Return the [X, Y] coordinate for the center point of the cell that contains the specified text.  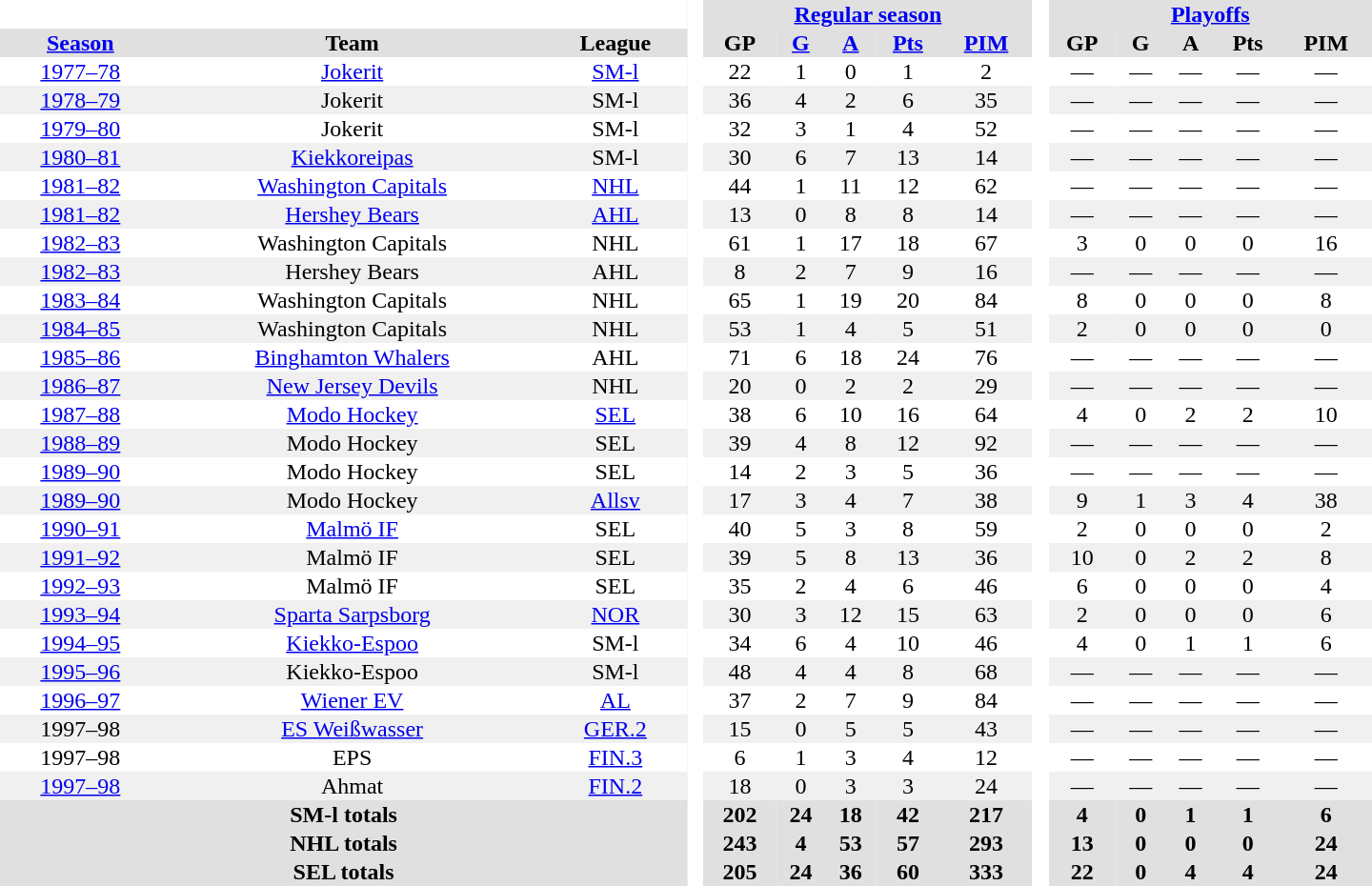
Sparta Sarpsborg [353, 614]
GER.2 [615, 729]
1990–91 [80, 529]
34 [740, 643]
217 [986, 815]
60 [908, 872]
NOR [615, 614]
FIN.2 [615, 786]
FIN.3 [615, 757]
EPS [353, 757]
293 [986, 843]
Playoffs [1210, 14]
52 [986, 129]
1980–81 [80, 157]
63 [986, 614]
62 [986, 186]
Allsv [615, 500]
SM-l totals [343, 815]
Binghamton Whalers [353, 357]
76 [986, 357]
League [615, 43]
19 [851, 300]
11 [851, 186]
New Jersey Devils [353, 386]
65 [740, 300]
1991–92 [80, 557]
NHL totals [343, 843]
1985–86 [80, 357]
AL [615, 700]
67 [986, 243]
Kiekkoreipas [353, 157]
71 [740, 357]
64 [986, 414]
1994–95 [80, 643]
1992–93 [80, 586]
Ahmat [353, 786]
333 [986, 872]
1978–79 [80, 100]
1983–84 [80, 300]
1996–97 [80, 700]
1984–85 [80, 329]
61 [740, 243]
205 [740, 872]
1988–89 [80, 443]
202 [740, 815]
51 [986, 329]
68 [986, 672]
44 [740, 186]
Wiener EV [353, 700]
42 [908, 815]
1987–88 [80, 414]
1979–80 [80, 129]
29 [986, 386]
59 [986, 529]
92 [986, 443]
40 [740, 529]
1993–94 [80, 614]
43 [986, 729]
SEL totals [343, 872]
1995–96 [80, 672]
1977–78 [80, 71]
37 [740, 700]
ES Weißwasser [353, 729]
Season [80, 43]
32 [740, 129]
243 [740, 843]
Team [353, 43]
48 [740, 672]
Regular season [869, 14]
1986–87 [80, 386]
57 [908, 843]
